From the cell containing the given text, extract its center point as (X, Y) coordinate. 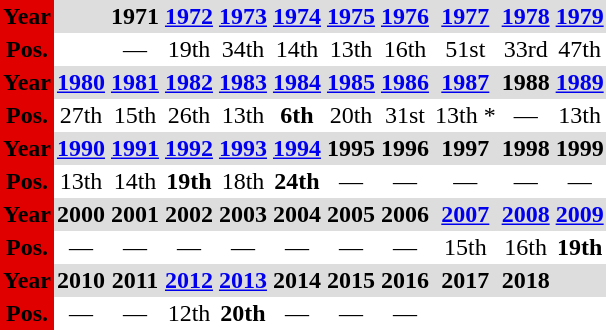
2011 (135, 280)
1981 (135, 82)
2006 (405, 214)
1986 (405, 82)
2016 (405, 280)
1971 (135, 16)
1992 (189, 148)
12th (189, 314)
2001 (135, 214)
2010 (81, 280)
1982 (189, 82)
18th (243, 182)
2004 (297, 214)
1994 (297, 148)
24th (297, 182)
2002 (189, 214)
2008 (526, 214)
1978 (526, 16)
6th (297, 116)
26th (189, 116)
34th (243, 50)
27th (81, 116)
2018 (526, 280)
31st (405, 116)
1977 (466, 16)
1988 (526, 82)
1980 (81, 82)
1987 (466, 82)
2017 (466, 280)
1984 (297, 82)
1995 (351, 148)
1991 (135, 148)
1996 (405, 148)
2015 (351, 280)
1985 (351, 82)
33rd (526, 50)
2014 (297, 280)
2000 (81, 214)
1974 (297, 16)
1973 (243, 16)
1975 (351, 16)
2005 (351, 214)
2012 (189, 280)
2013 (243, 280)
1990 (81, 148)
13th * (466, 116)
1993 (243, 148)
2007 (466, 214)
1997 (466, 148)
1976 (405, 16)
1972 (189, 16)
2003 (243, 214)
1983 (243, 82)
1998 (526, 148)
51st (466, 50)
